Pinpoint the cell where the given text exists, returning its (X, Y) midpoint coordinate. 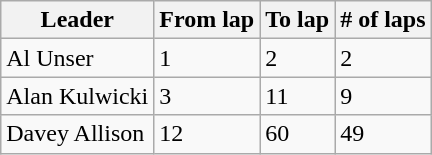
60 (298, 134)
3 (207, 96)
Al Unser (78, 58)
Alan Kulwicki (78, 96)
12 (207, 134)
Davey Allison (78, 134)
To lap (298, 20)
1 (207, 58)
49 (383, 134)
11 (298, 96)
Leader (78, 20)
# of laps (383, 20)
9 (383, 96)
From lap (207, 20)
